Output the (X, Y) coordinate of the center of the cell containing the given text.  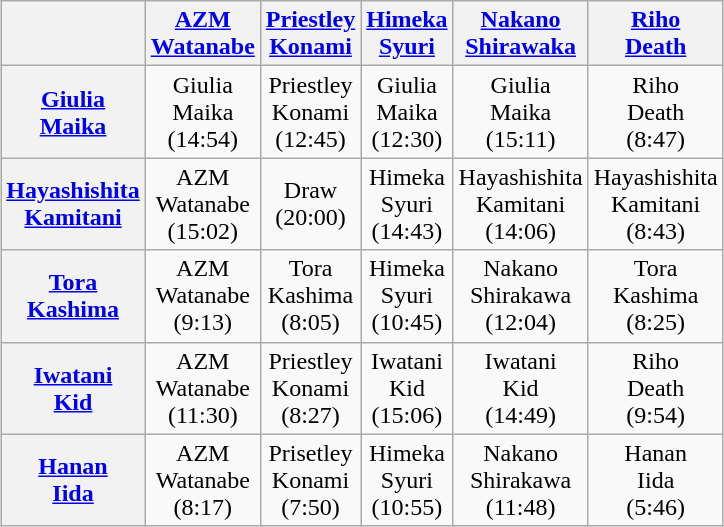
GiuliaMaika(14:54) (202, 112)
ToraKashima(8:05) (310, 296)
HimekaSyuri (407, 34)
AZMWatanabe(8:17) (202, 480)
PriestleyKonami(12:45) (310, 112)
HananIida(5:46) (656, 480)
AZMWatanabe (202, 34)
HimekaSyuri(10:55) (407, 480)
PriestleyKonami (310, 34)
HayashishitaKamitani (73, 204)
HimekaSyuri(14:43) (407, 204)
Draw(20:00) (310, 204)
PriestleyKonami(8:27) (310, 388)
HimekaSyuri(10:45) (407, 296)
NakanoShirawaka (520, 34)
AZMWatanabe(11:30) (202, 388)
PrisetleyKonami(7:50) (310, 480)
GiuliaMaika(15:11) (520, 112)
RihoDeath(9:54) (656, 388)
ToraKashima (73, 296)
GiuliaMaika (73, 112)
NakanoShirakawa(12:04) (520, 296)
HananIida (73, 480)
GiuliaMaika(12:30) (407, 112)
AZMWatanabe(15:02) (202, 204)
IwataniKid(14:49) (520, 388)
NakanoShirakawa(11:48) (520, 480)
HayashishitaKamitani(14:06) (520, 204)
HayashishitaKamitani(8:43) (656, 204)
AZMWatanabe(9:13) (202, 296)
ToraKashima(8:25) (656, 296)
RihoDeath(8:47) (656, 112)
IwataniKid(15:06) (407, 388)
IwataniKid (73, 388)
RihoDeath (656, 34)
